Return the (x, y) coordinate for the center point of the cell that contains the specified text.  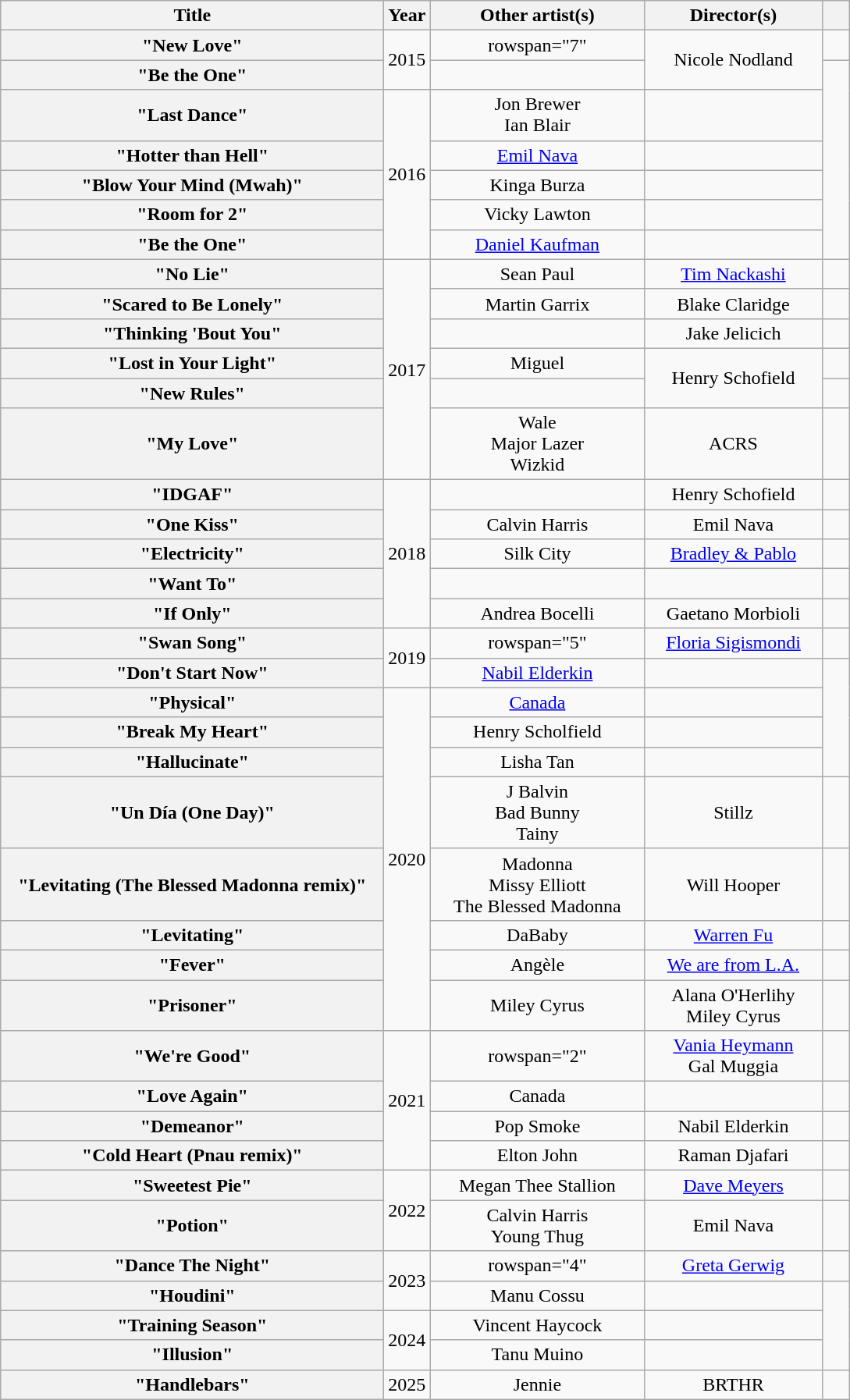
2019 (407, 658)
Floria Sigismondi (734, 643)
Vania Heymann Gal Muggia (734, 1057)
J Balvin Bad Bunny Tainy (537, 812)
"Physical" (192, 702)
"Blow Your Mind (Mwah)" (192, 185)
Raman Djafari (734, 1156)
"Don't Start Now" (192, 673)
"One Kiss" (192, 524)
Kinga Burza (537, 185)
Sean Paul (537, 274)
"Sweetest Pie" (192, 1185)
Gaetano Morbioli (734, 613)
"Levitating (The Blessed Madonna remix)" (192, 884)
Miley Cyrus (537, 1005)
Miguel (537, 363)
We are from L.A. (734, 965)
"Potion" (192, 1225)
2020 (407, 859)
"Un Día (One Day)" (192, 812)
DaBaby (537, 935)
Vicky Lawton (537, 215)
"Fever" (192, 965)
"New Love" (192, 45)
Andrea Bocelli (537, 613)
2025 (407, 1384)
"Lost in Your Light" (192, 363)
"Training Season" (192, 1325)
Stillz (734, 812)
Calvin Harris (537, 524)
"Demeanor" (192, 1126)
Angèle (537, 965)
2024 (407, 1340)
Manu Cossu (537, 1295)
Lisha Tan (537, 762)
Other artist(s) (537, 16)
"We're Good" (192, 1057)
Tim Nackashi (734, 274)
Greta Gerwig (734, 1266)
Warren Fu (734, 935)
Alana O'Herlihy Miley Cyrus (734, 1005)
Silk City (537, 554)
2023 (407, 1281)
"Room for 2" (192, 215)
2021 (407, 1100)
Jake Jelicich (734, 333)
"Break My Heart" (192, 732)
"Dance The Night" (192, 1266)
ACRS (734, 444)
Martin Garrix (537, 304)
Dave Meyers (734, 1185)
Vincent Haycock (537, 1325)
Calvin Harris Young Thug (537, 1225)
rowspan="7" (537, 45)
rowspan="2" (537, 1057)
2016 (407, 175)
"My Love" (192, 444)
"Scared to Be Lonely" (192, 304)
Pop Smoke (537, 1126)
Blake Claridge (734, 304)
"IDGAF" (192, 495)
Will Hooper (734, 884)
2017 (407, 369)
"Levitating" (192, 935)
"If Only" (192, 613)
"New Rules" (192, 393)
Bradley & Pablo (734, 554)
Elton John (537, 1156)
"Illusion" (192, 1355)
"Hallucinate" (192, 762)
Madonna Missy Elliott The Blessed Madonna (537, 884)
Director(s) (734, 16)
rowspan="5" (537, 643)
"Electricity" (192, 554)
"Want To" (192, 584)
BRTHR (734, 1384)
2018 (407, 554)
"Houdini" (192, 1295)
Henry Scholfield (537, 732)
2015 (407, 60)
"Last Dance" (192, 115)
rowspan="4" (537, 1266)
"No Lie" (192, 274)
"Swan Song" (192, 643)
Nicole Nodland (734, 60)
Jennie (537, 1384)
"Hotter than Hell" (192, 155)
Tanu Muino (537, 1355)
"Handlebars" (192, 1384)
Megan Thee Stallion (537, 1185)
Wale Major Lazer Wizkid (537, 444)
Jon Brewer Ian Blair (537, 115)
Daniel Kaufman (537, 244)
Title (192, 16)
2022 (407, 1211)
"Love Again" (192, 1096)
"Prisoner" (192, 1005)
"Thinking 'Bout You" (192, 333)
Year (407, 16)
"Cold Heart (Pnau remix)" (192, 1156)
